Return the (x, y) coordinate for the center point of the cell that contains the specified text.  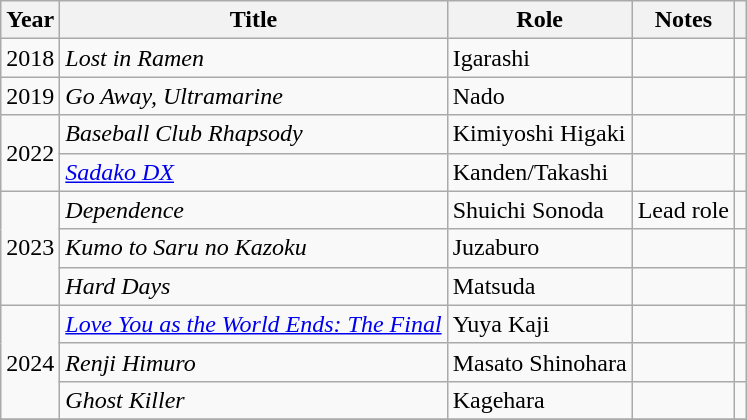
Kanden/Takashi (540, 172)
Masato Shinohara (540, 362)
Go Away, Ultramarine (254, 96)
Shuichi Sonoda (540, 210)
Sadako DX (254, 172)
Baseball Club Rhapsody (254, 134)
Yuya Kaji (540, 324)
Ghost Killer (254, 400)
Role (540, 20)
Love You as the World Ends: The Final (254, 324)
Kimiyoshi Higaki (540, 134)
Lead role (683, 210)
Hard Days (254, 286)
Notes (683, 20)
2019 (30, 96)
2023 (30, 248)
Renji Himuro (254, 362)
Title (254, 20)
Lost in Ramen (254, 58)
Dependence (254, 210)
Kumo to Saru no Kazoku (254, 248)
2022 (30, 153)
Igarashi (540, 58)
Nado (540, 96)
Year (30, 20)
Matsuda (540, 286)
Kagehara (540, 400)
Juzaburo (540, 248)
2024 (30, 362)
2018 (30, 58)
